Find where the given text appears and provide that cell's center as (X, Y) coordinate. 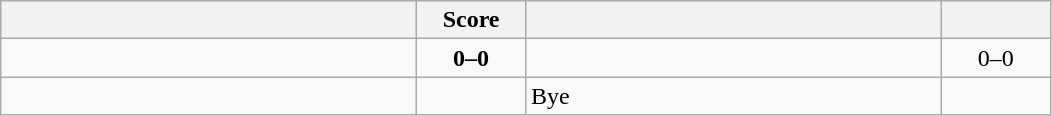
Score (472, 20)
Bye (733, 96)
